Determine the [x, y] coordinate at the center of the cell enclosing the given text.  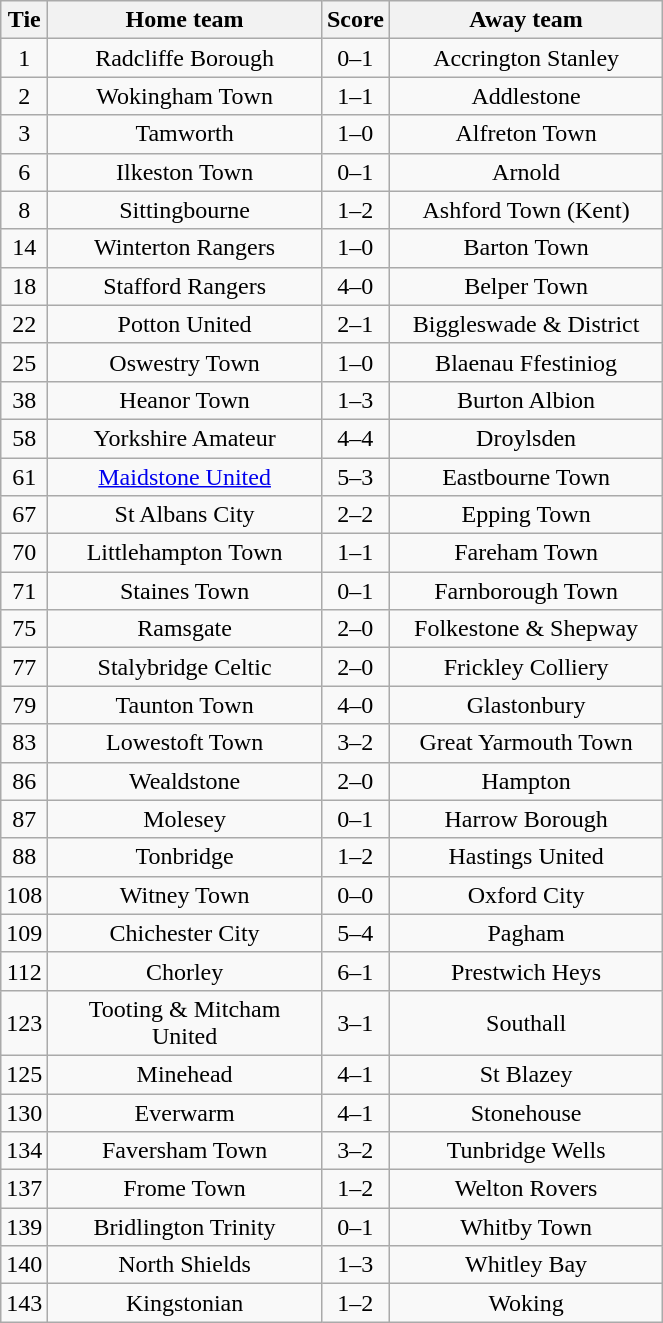
137 [24, 1189]
Maidstone United [185, 477]
Barton Town [526, 248]
75 [24, 629]
Minehead [185, 1074]
Tamworth [185, 134]
6–1 [355, 971]
134 [24, 1151]
Wealdstone [185, 781]
Witney Town [185, 895]
Staines Town [185, 591]
1 [24, 58]
Glastonbury [526, 705]
Arnold [526, 172]
83 [24, 743]
14 [24, 248]
Accrington Stanley [526, 58]
108 [24, 895]
143 [24, 1303]
0–0 [355, 895]
22 [24, 324]
Heanor Town [185, 400]
Alfreton Town [526, 134]
88 [24, 857]
86 [24, 781]
Frome Town [185, 1189]
3–1 [355, 1022]
3 [24, 134]
Tonbridge [185, 857]
79 [24, 705]
2–1 [355, 324]
5–4 [355, 933]
Oswestry Town [185, 362]
Stalybridge Celtic [185, 667]
Wokingham Town [185, 96]
Ramsgate [185, 629]
Lowestoft Town [185, 743]
Away team [526, 20]
139 [24, 1227]
Faversham Town [185, 1151]
123 [24, 1022]
Molesey [185, 819]
Stonehouse [526, 1113]
Tooting & Mitcham United [185, 1022]
Tie [24, 20]
St Albans City [185, 515]
70 [24, 553]
Home team [185, 20]
2–2 [355, 515]
Welton Rovers [526, 1189]
25 [24, 362]
Potton United [185, 324]
Droylsden [526, 438]
Farnborough Town [526, 591]
Littlehampton Town [185, 553]
Harrow Borough [526, 819]
Kingstonian [185, 1303]
5–3 [355, 477]
4–4 [355, 438]
Blaenau Ffestiniog [526, 362]
71 [24, 591]
Epping Town [526, 515]
Biggleswade & District [526, 324]
58 [24, 438]
Frickley Colliery [526, 667]
Eastbourne Town [526, 477]
North Shields [185, 1265]
Yorkshire Amateur [185, 438]
2 [24, 96]
Great Yarmouth Town [526, 743]
6 [24, 172]
140 [24, 1265]
Radcliffe Borough [185, 58]
St Blazey [526, 1074]
61 [24, 477]
Addlestone [526, 96]
Chichester City [185, 933]
Everwarm [185, 1113]
Fareham Town [526, 553]
Hastings United [526, 857]
8 [24, 210]
Whitley Bay [526, 1265]
Belper Town [526, 286]
Stafford Rangers [185, 286]
Score [355, 20]
Folkestone & Shepway [526, 629]
18 [24, 286]
125 [24, 1074]
Taunton Town [185, 705]
Ashford Town (Kent) [526, 210]
Woking [526, 1303]
Southall [526, 1022]
87 [24, 819]
Prestwich Heys [526, 971]
Burton Albion [526, 400]
Sittingbourne [185, 210]
130 [24, 1113]
Ilkeston Town [185, 172]
Chorley [185, 971]
Hampton [526, 781]
Oxford City [526, 895]
Winterton Rangers [185, 248]
Bridlington Trinity [185, 1227]
Tunbridge Wells [526, 1151]
112 [24, 971]
38 [24, 400]
Pagham [526, 933]
67 [24, 515]
77 [24, 667]
109 [24, 933]
Whitby Town [526, 1227]
